Scan for the cell matching the given text and deliver its [x, y] coordinate at center. 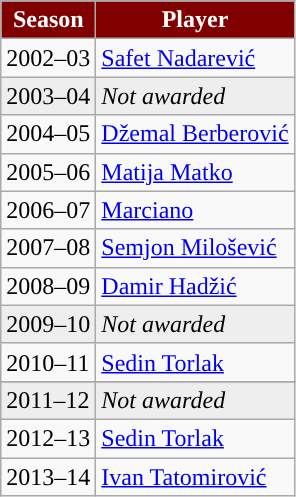
2008–09 [48, 286]
Season [48, 20]
2013–14 [48, 477]
2003–04 [48, 96]
Marciano [195, 210]
2007–08 [48, 248]
2010–11 [48, 362]
Ivan Tatomirović [195, 477]
2002–03 [48, 58]
Džemal Berberović [195, 134]
2011–12 [48, 400]
2004–05 [48, 134]
Matija Matko [195, 172]
2012–13 [48, 438]
Semjon Milošević [195, 248]
Player [195, 20]
2009–10 [48, 324]
Safet Nadarević [195, 58]
2005–06 [48, 172]
Damir Hadžić [195, 286]
2006–07 [48, 210]
